Detect which cell encompasses the target text, then output its (X, Y) center coordinate. 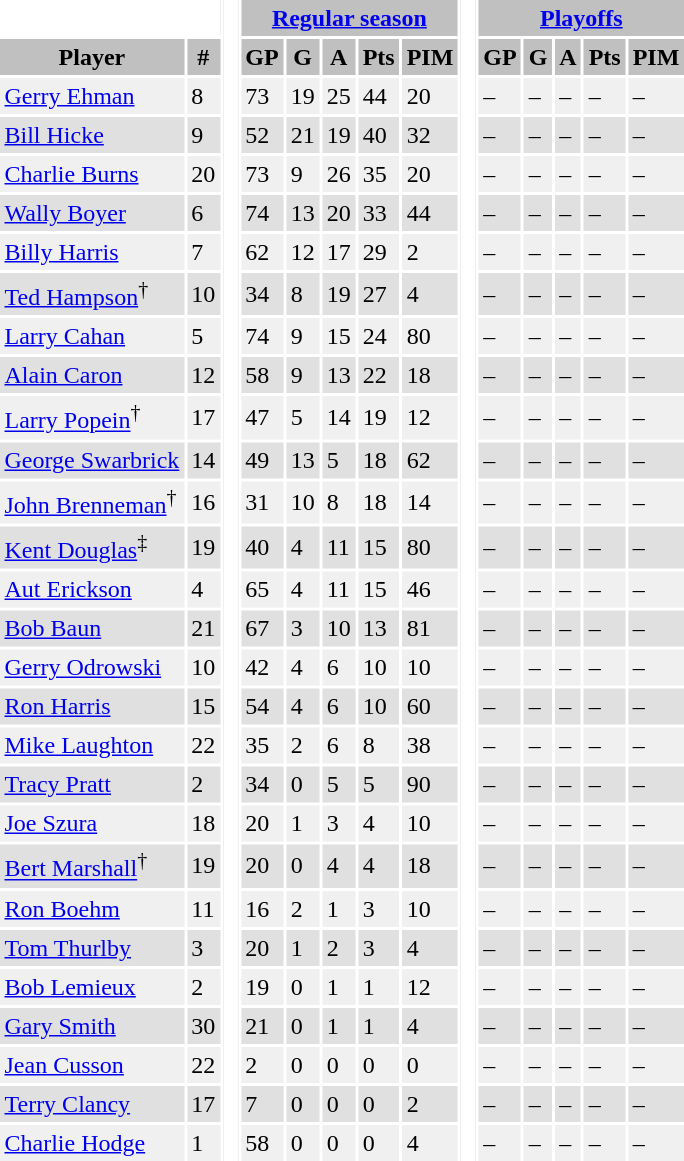
Larry Popein† (92, 417)
Gary Smith (92, 1025)
Gerry Odrowski (92, 668)
Tracy Pratt (92, 785)
Charlie Burns (92, 174)
Billy Harris (92, 252)
25 (338, 96)
Alain Caron (92, 375)
33 (378, 213)
38 (430, 746)
Kent Douglas‡ (92, 547)
George Swarbrick (92, 460)
49 (262, 460)
Jean Cusson (92, 1064)
Ted Hampson† (92, 294)
47 (262, 417)
52 (262, 135)
Joe Szura (92, 824)
Bob Baun (92, 629)
Bob Lemieux (92, 986)
Charlie Hodge (92, 1142)
90 (430, 785)
30 (204, 1025)
Terry Clancy (92, 1103)
46 (430, 590)
81 (430, 629)
Player (92, 57)
Bert Marshall† (92, 866)
Playoffs (582, 18)
29 (378, 252)
67 (262, 629)
Bill Hicke (92, 135)
Larry Cahan (92, 336)
27 (378, 294)
26 (338, 174)
Aut Erickson (92, 590)
# (204, 57)
Tom Thurlby (92, 947)
Ron Boehm (92, 908)
Regular season (350, 18)
42 (262, 668)
John Brenneman† (92, 502)
65 (262, 590)
60 (430, 707)
24 (378, 336)
31 (262, 502)
54 (262, 707)
Mike Laughton (92, 746)
Ron Harris (92, 707)
Gerry Ehman (92, 96)
Wally Boyer (92, 213)
32 (430, 135)
